Return the (X, Y) coordinate for the center point of the cell that contains the specified text.  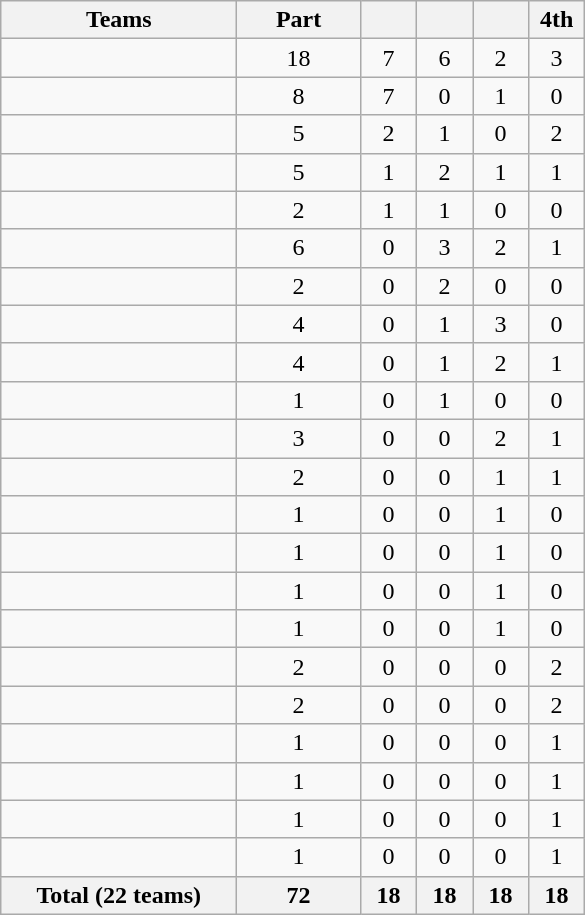
8 (299, 96)
4th (557, 20)
Total (22 teams) (119, 895)
Teams (119, 20)
Part (299, 20)
72 (299, 895)
